Extract the [X, Y] coordinate from the center of the cell holding the provided text.  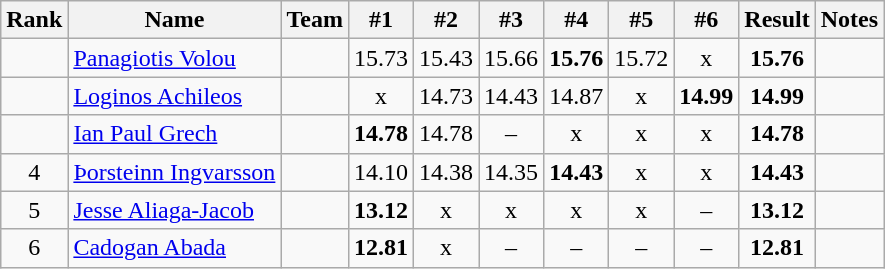
#6 [706, 20]
Ian Paul Grech [174, 134]
Rank [34, 20]
Notes [849, 20]
#3 [512, 20]
14.10 [380, 172]
15.43 [446, 58]
#1 [380, 20]
Panagiotis Volou [174, 58]
14.38 [446, 172]
15.72 [642, 58]
4 [34, 172]
15.73 [380, 58]
14.87 [576, 96]
Team [315, 20]
#5 [642, 20]
14.73 [446, 96]
15.66 [512, 58]
#2 [446, 20]
Þorsteinn Ingvarsson [174, 172]
Jesse Aliaga-Jacob [174, 210]
5 [34, 210]
Cadogan Abada [174, 248]
Name [174, 20]
Result [777, 20]
6 [34, 248]
Loginos Achileos [174, 96]
#4 [576, 20]
14.35 [512, 172]
